Scan for the cell matching the given text and deliver its [x, y] coordinate at center. 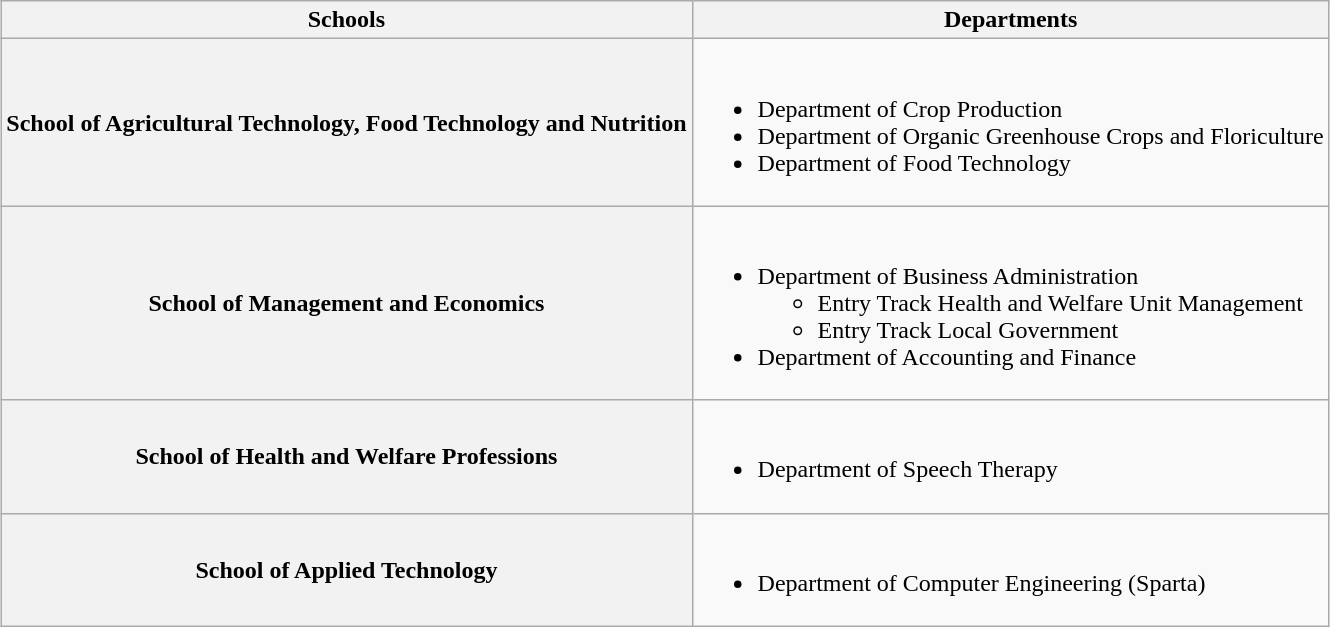
School of Agricultural Technology, Food Technology and Nutrition [346, 122]
Department of Business AdministrationEntry Track Health and Welfare Unit Management Entry Track Local Government Department of Accounting and Finance [1010, 303]
School of Management and Economics [346, 303]
Department of Crop Production Department of Organic Greenhouse Crops and Floriculture Department of Food Technology [1010, 122]
School of Health and Welfare Professions [346, 456]
Schools [346, 20]
Department of Computer Engineering (Sparta) [1010, 570]
School of Applied Technology [346, 570]
Department of Speech Therapy [1010, 456]
Departments [1010, 20]
